Locate the cell with the specified text and output its (X, Y) center coordinate. 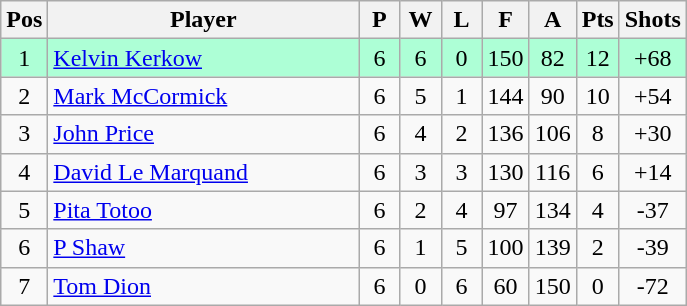
Kelvin Kerkow (204, 58)
134 (552, 210)
Player (204, 20)
+54 (652, 96)
L (462, 20)
+30 (652, 134)
+68 (652, 58)
130 (506, 172)
144 (506, 96)
-72 (652, 286)
P Shaw (204, 248)
10 (598, 96)
Mark McCormick (204, 96)
Pos (24, 20)
W (420, 20)
David Le Marquand (204, 172)
P (380, 20)
116 (552, 172)
Pita Totoo (204, 210)
82 (552, 58)
+14 (652, 172)
Shots (652, 20)
Pts (598, 20)
F (506, 20)
-37 (652, 210)
90 (552, 96)
7 (24, 286)
Tom Dion (204, 286)
60 (506, 286)
12 (598, 58)
97 (506, 210)
106 (552, 134)
A (552, 20)
136 (506, 134)
139 (552, 248)
-39 (652, 248)
100 (506, 248)
8 (598, 134)
John Price (204, 134)
